From the cell containing the given text, extract its center point as (X, Y) coordinate. 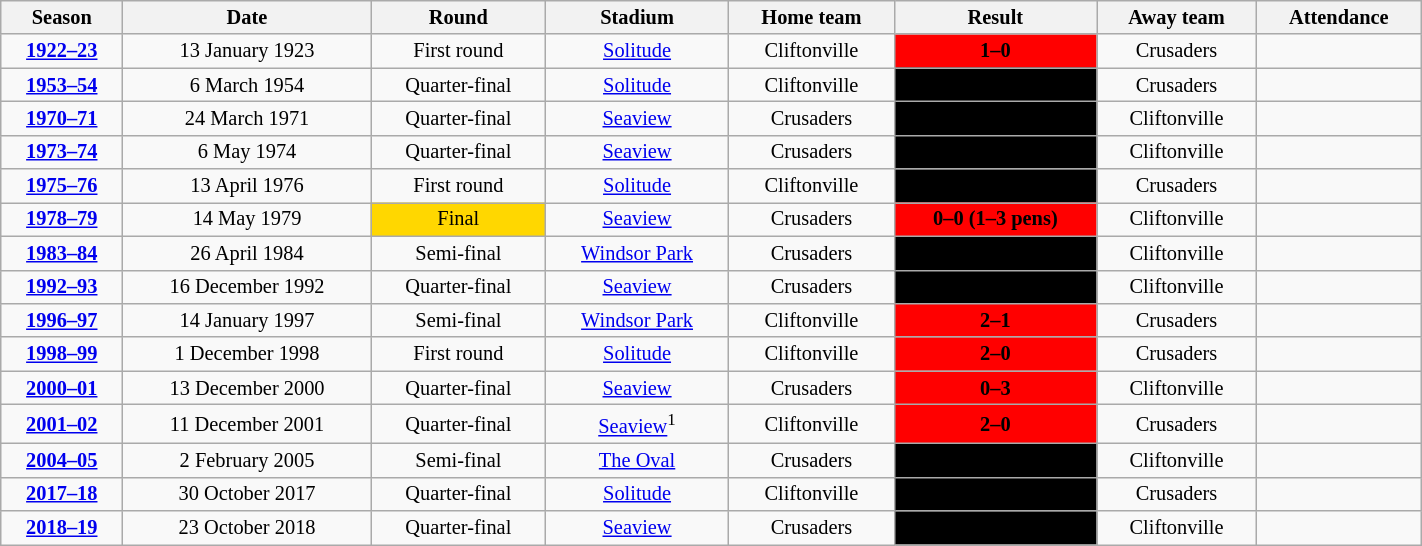
23 October 2018 (247, 527)
4–3 (aet) (995, 527)
Attendance (1338, 17)
Date (247, 17)
2 February 2005 (247, 460)
2–3 (995, 494)
1992–93 (62, 287)
14 January 1997 (247, 320)
1983–84 (62, 253)
2017–18 (62, 494)
2000–01 (62, 388)
13 December 2000 (247, 388)
Final (458, 219)
Stadium (636, 17)
6 May 1974 (247, 152)
2001–02 (62, 424)
1973–74 (62, 152)
1953–54 (62, 85)
2–1 (995, 320)
Away team (1177, 17)
2018–19 (62, 527)
0–3 (995, 388)
2004–05 (62, 460)
0–0 (1–3 pens) (995, 219)
24 March 1971 (247, 118)
The Oval (636, 460)
Home team (812, 17)
Result (995, 17)
30 October 2017 (247, 494)
1978–79 (62, 219)
1998–99 (62, 354)
16 December 1992 (247, 287)
1 December 1998 (247, 354)
Season (62, 17)
14 May 1979 (247, 219)
11 December 2001 (247, 424)
1–4 (995, 186)
3–0 (995, 152)
6 March 1954 (247, 85)
0–4 (995, 85)
1970–71 (62, 118)
13 April 1976 (247, 186)
3–2 (995, 253)
1975–76 (62, 186)
1922–23 (62, 51)
13 January 1923 (247, 51)
Seaview1 (636, 424)
1996–97 (62, 320)
26 April 1984 (247, 253)
Round (458, 17)
